Capture the cell that displays the provided text and extract its [X, Y] central coordinate. 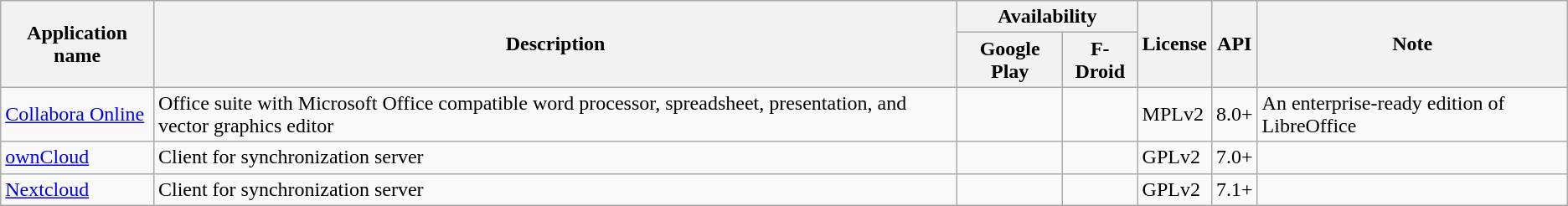
Nextcloud [77, 189]
MPLv2 [1174, 114]
Availability [1047, 17]
License [1174, 44]
API [1235, 44]
Description [554, 44]
Application name [77, 44]
Note [1412, 44]
F-Droid [1101, 60]
ownCloud [77, 157]
7.1+ [1235, 189]
An enterprise-ready edition of LibreOffice [1412, 114]
7.0+ [1235, 157]
Collabora Online [77, 114]
Office suite with Microsoft Office compatible word processor, spreadsheet, presentation, and vector graphics editor [554, 114]
Google Play [1010, 60]
8.0+ [1235, 114]
